Return (X, Y) of the center of cell containing provided text 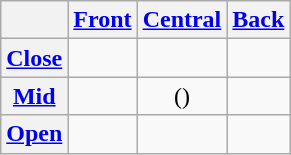
() (182, 96)
Central (182, 20)
Mid (34, 96)
Close (34, 58)
Open (34, 134)
Back (258, 20)
Front (102, 20)
